Capture the cell that displays the provided text and extract its [X, Y] central coordinate. 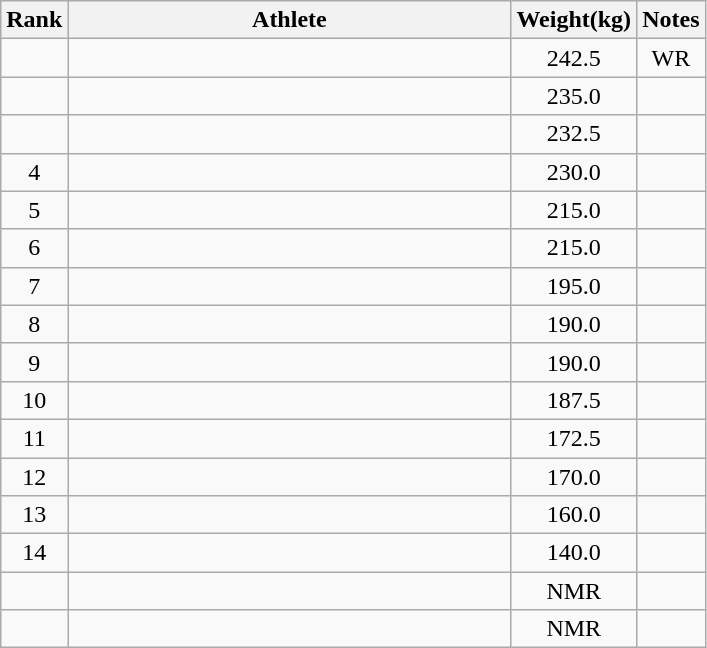
WR [671, 58]
4 [34, 172]
11 [34, 438]
195.0 [574, 286]
12 [34, 477]
Notes [671, 20]
187.5 [574, 400]
170.0 [574, 477]
Athlete [290, 20]
232.5 [574, 134]
13 [34, 515]
Rank [34, 20]
14 [34, 553]
172.5 [574, 438]
9 [34, 362]
5 [34, 210]
6 [34, 248]
230.0 [574, 172]
8 [34, 324]
7 [34, 286]
235.0 [574, 96]
140.0 [574, 553]
160.0 [574, 515]
10 [34, 400]
242.5 [574, 58]
Weight(kg) [574, 20]
